Determine the (x, y) coordinate at the center of the cell enclosing the given text.  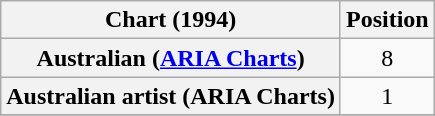
Australian artist (ARIA Charts) (171, 96)
8 (387, 58)
Australian (ARIA Charts) (171, 58)
1 (387, 96)
Chart (1994) (171, 20)
Position (387, 20)
